Extract the [x, y] coordinate from the center of the cell holding the provided text.  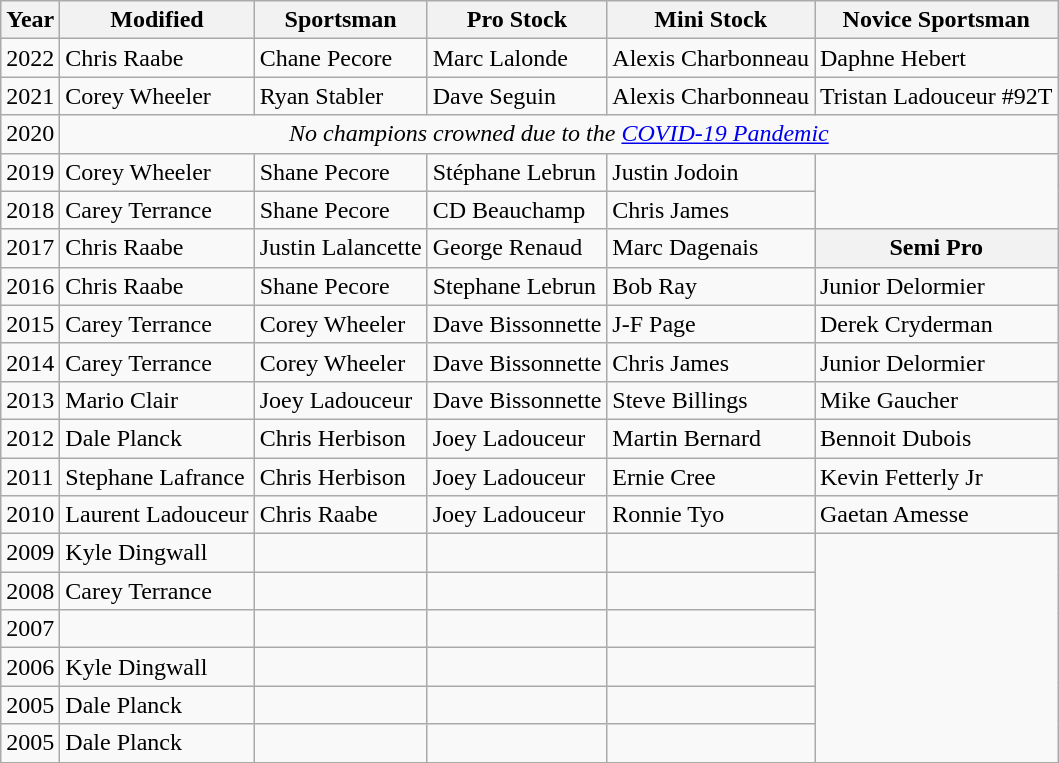
Bennoit Dubois [936, 438]
Marc Lalonde [517, 58]
2008 [30, 591]
2020 [30, 134]
2021 [30, 96]
Novice Sportsman [936, 20]
Mini Stock [711, 20]
Ernie Cree [711, 477]
2009 [30, 553]
No champions crowned due to the COVID-19 Pandemic [559, 134]
2017 [30, 248]
Gaetan Amesse [936, 515]
Marc Dagenais [711, 248]
Kevin Fetterly Jr [936, 477]
Tristan Ladouceur #92T [936, 96]
Dave Seguin [517, 96]
Ronnie Tyo [711, 515]
Year [30, 20]
Stéphane Lebrun [517, 172]
Ryan Stabler [340, 96]
Pro Stock [517, 20]
2019 [30, 172]
2018 [30, 210]
Bob Ray [711, 286]
Sportsman [340, 20]
Stephane Lebrun [517, 286]
Chane Pecore [340, 58]
2006 [30, 667]
CD Beauchamp [517, 210]
2013 [30, 400]
Justin Lalancette [340, 248]
Mike Gaucher [936, 400]
Laurent Ladouceur [157, 515]
George Renaud [517, 248]
2022 [30, 58]
Justin Jodoin [711, 172]
Mario Clair [157, 400]
Derek Cryderman [936, 324]
2015 [30, 324]
2014 [30, 362]
Modified [157, 20]
2011 [30, 477]
2016 [30, 286]
J-F Page [711, 324]
2012 [30, 438]
2010 [30, 515]
2007 [30, 629]
Martin Bernard [711, 438]
Semi Pro [936, 248]
Steve Billings [711, 400]
Stephane Lafrance [157, 477]
Daphne Hebert [936, 58]
